From the cell containing the given text, extract its center point as (X, Y) coordinate. 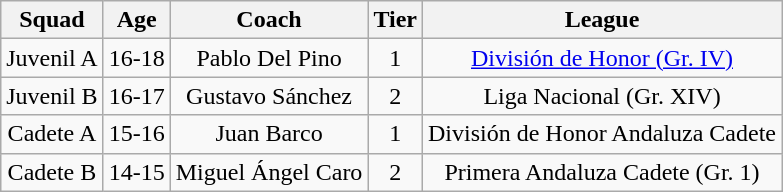
15-16 (136, 134)
League (602, 20)
Juvenil B (52, 96)
Juan Barco (269, 134)
Tier (396, 20)
Juvenil A (52, 58)
Age (136, 20)
División de Honor (Gr. IV) (602, 58)
16-17 (136, 96)
Cadete B (52, 172)
Gustavo Sánchez (269, 96)
Coach (269, 20)
Primera Andaluza Cadete (Gr. 1) (602, 172)
Squad (52, 20)
Miguel Ángel Caro (269, 172)
16-18 (136, 58)
Liga Nacional (Gr. XIV) (602, 96)
Cadete A (52, 134)
14-15 (136, 172)
División de Honor Andaluza Cadete (602, 134)
Pablo Del Pino (269, 58)
